Capture the cell that displays the provided text and extract its (X, Y) central coordinate. 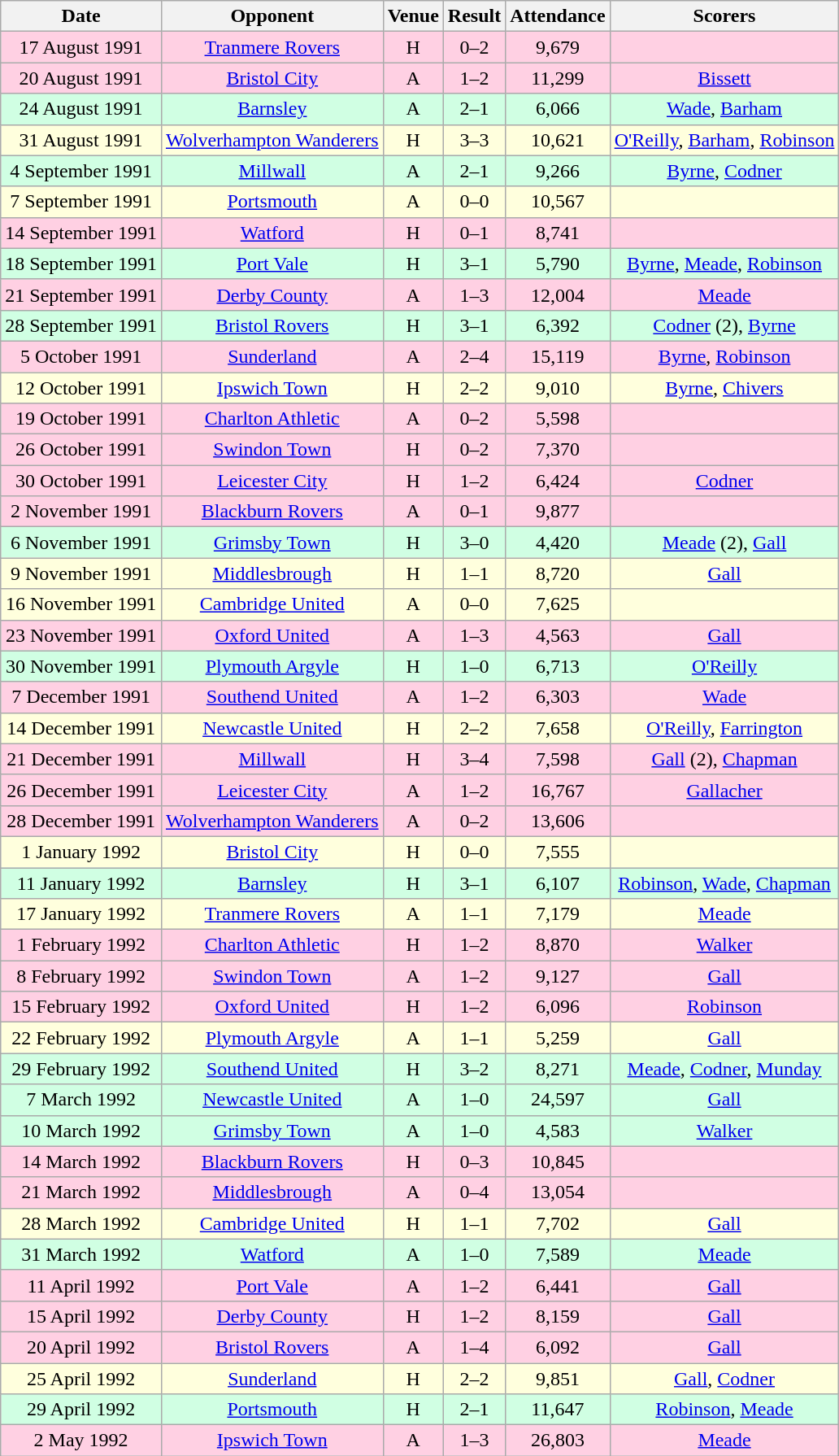
28 September 1991 (81, 325)
7,658 (558, 728)
6,107 (558, 883)
O'Reilly, Farrington (724, 728)
29 February 1992 (81, 1069)
2–4 (474, 356)
7,625 (558, 604)
Robinson, Meade (724, 1410)
9,010 (558, 388)
30 November 1991 (81, 666)
6,441 (558, 1285)
11 April 1992 (81, 1285)
Robinson, Wade, Chapman (724, 883)
7,555 (558, 852)
14 December 1991 (81, 728)
5,598 (558, 419)
9 November 1991 (81, 573)
2 May 1992 (81, 1441)
6,096 (558, 1007)
14 September 1991 (81, 233)
23 November 1991 (81, 635)
O'Reilly, Barham, Robinson (724, 140)
5,259 (558, 1038)
7,589 (558, 1254)
5,790 (558, 264)
Gall, Codner (724, 1379)
1–4 (474, 1347)
20 April 1992 (81, 1347)
30 October 1991 (81, 481)
17 August 1991 (81, 47)
O'Reilly (724, 666)
28 December 1991 (81, 821)
6,424 (558, 481)
Attendance (558, 16)
28 March 1992 (81, 1223)
14 March 1992 (81, 1162)
9,127 (558, 976)
15,119 (558, 356)
7 December 1991 (81, 697)
0–4 (474, 1192)
8,271 (558, 1069)
Codner (2), Byrne (724, 325)
7 September 1991 (81, 202)
21 December 1991 (81, 759)
Byrne, Chivers (724, 388)
7 March 1992 (81, 1100)
7,702 (558, 1223)
7,179 (558, 914)
Meade (2), Gall (724, 543)
3–0 (474, 543)
26 October 1991 (81, 450)
6,066 (558, 109)
3–2 (474, 1069)
24 August 1991 (81, 109)
Venue (413, 16)
8,870 (558, 945)
4,563 (558, 635)
21 September 1991 (81, 294)
22 February 1992 (81, 1038)
4,583 (558, 1131)
13,606 (558, 821)
Meade, Codner, Munday (724, 1069)
9,266 (558, 171)
1 January 1992 (81, 852)
26 December 1991 (81, 790)
31 March 1992 (81, 1254)
6,303 (558, 697)
21 March 1992 (81, 1192)
Scorers (724, 16)
26,803 (558, 1441)
9,679 (558, 47)
Wade (724, 697)
Opponent (272, 16)
Robinson (724, 1007)
3–3 (474, 140)
16 November 1991 (81, 604)
Codner (724, 481)
31 August 1991 (81, 140)
0–3 (474, 1162)
25 April 1992 (81, 1379)
10,845 (558, 1162)
Gallacher (724, 790)
5 October 1991 (81, 356)
13,054 (558, 1192)
Wade, Barham (724, 109)
6,713 (558, 666)
3–4 (474, 759)
12 October 1991 (81, 388)
24,597 (558, 1100)
8,159 (558, 1316)
4,420 (558, 543)
9,877 (558, 512)
Bissett (724, 78)
10,567 (558, 202)
Byrne, Robinson (724, 356)
15 February 1992 (81, 1007)
6,092 (558, 1347)
8,720 (558, 573)
7,598 (558, 759)
19 October 1991 (81, 419)
6,392 (558, 325)
9,851 (558, 1379)
29 April 1992 (81, 1410)
18 September 1991 (81, 264)
10 March 1992 (81, 1131)
2 November 1991 (81, 512)
11 January 1992 (81, 883)
12,004 (558, 294)
Result (474, 16)
1 February 1992 (81, 945)
8 February 1992 (81, 976)
11,647 (558, 1410)
11,299 (558, 78)
Date (81, 16)
Byrne, Codner (724, 171)
20 August 1991 (81, 78)
17 January 1992 (81, 914)
8,741 (558, 233)
15 April 1992 (81, 1316)
16,767 (558, 790)
10,621 (558, 140)
Gall (2), Chapman (724, 759)
4 September 1991 (81, 171)
6 November 1991 (81, 543)
Byrne, Meade, Robinson (724, 264)
7,370 (558, 450)
